Output the (x, y) coordinate of the center of the cell containing the given text.  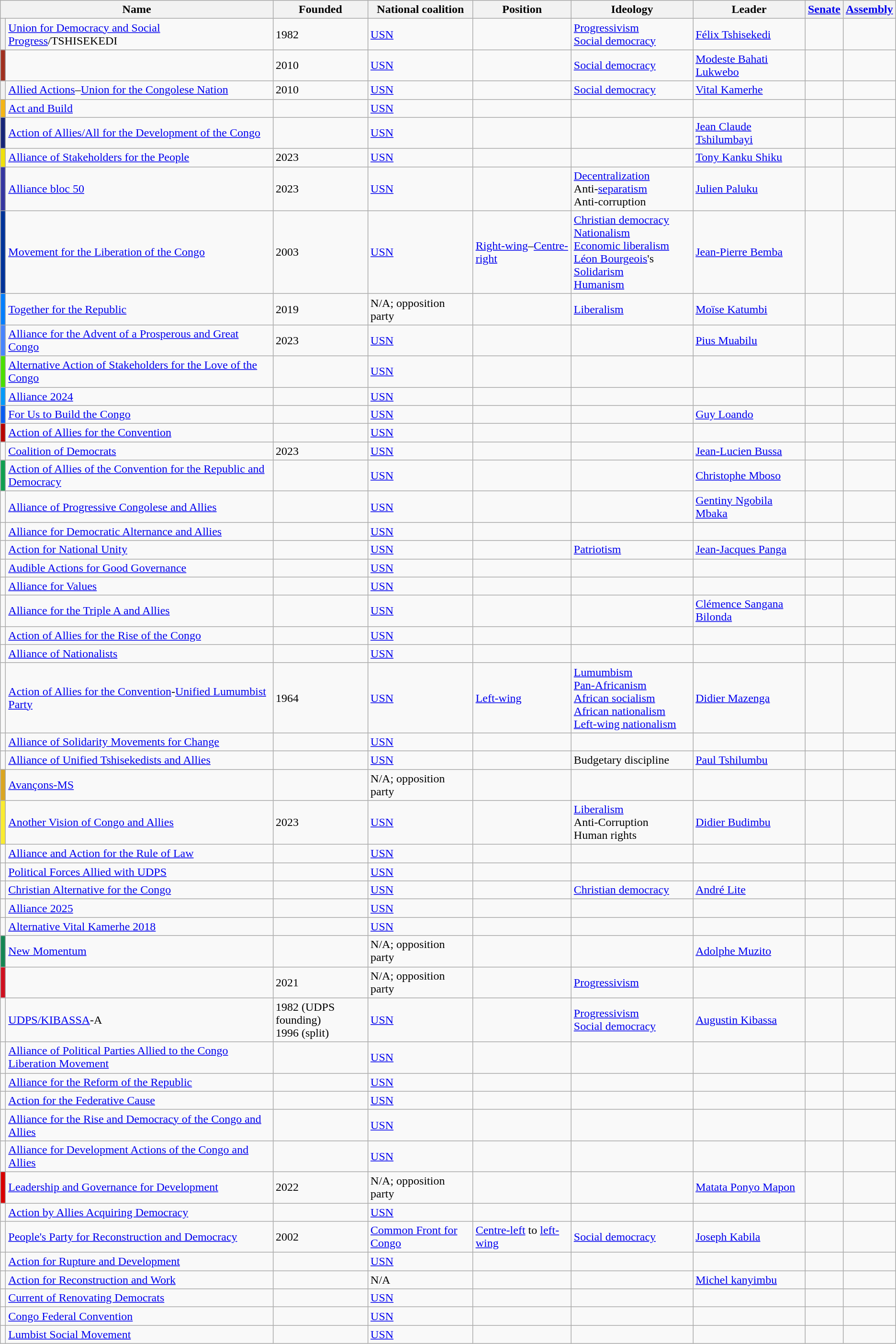
Patriotism (632, 550)
Alliance for Democratic Alternance and Allies (140, 531)
LiberalismAnti-CorruptionHuman rights (632, 823)
2019 (320, 309)
Christophe Mboso (750, 476)
Allied Actions–Union for the Congolese Nation (140, 90)
Vital Kamerhe (750, 90)
Didier Budimbu (750, 823)
Alliance of Unified Tshisekedists and Allies (140, 760)
Didier Mazenga (750, 698)
Action for Reconstruction and Work (140, 1280)
2021 (320, 983)
1964 (320, 698)
Alliance of Nationalists (140, 654)
Action of Allies for the Convention-Unified Lumumbist Party (140, 698)
Alliance for Values (140, 586)
Assembly (869, 10)
Another Vision of Congo and Allies (140, 823)
Alliance for Development Actions of the Congo and Allies (140, 1156)
Progressivism (632, 983)
Alliance for the Reform of the Republic (140, 1082)
Ideology (632, 10)
2003 (320, 252)
Tony Kanku Shiku (750, 158)
Joseph Kabila (750, 1237)
Christian democracyNationalismEconomic liberalismLéon Bourgeois's SolidarismHumanism (632, 252)
Lumbist Social Movement (140, 1334)
New Momentum (140, 951)
Union for Democracy and Social Progress/TSHISEKEDI (140, 34)
Avançons-MS (140, 784)
Alliance 2024 (140, 396)
Budgetary discipline (632, 760)
Left-wing (522, 698)
Gentiny Ngobila Mbaka (750, 507)
Action for the Federative Cause (140, 1100)
People's Party for Reconstruction and Democracy (140, 1237)
Modeste Bahati Lukwebo (750, 65)
Alternative Action of Stakeholders for the Love of the Congo (140, 372)
Action of Allies for the Convention (140, 433)
Pius Muabilu (750, 340)
2002 (320, 1237)
Alliance of Progressive Congolese and Allies (140, 507)
Action by Allies Acquiring Democracy (140, 1212)
Right-wing–Centre-right (522, 252)
Clémence Sangana Bilonda (750, 611)
Alliance of Solidarity Movements for Change (140, 742)
Action for Rupture and Development (140, 1262)
Guy Loando (750, 415)
Alliance of Political Parties Allied to the Congo Liberation Movement (140, 1057)
Michel kanyimbu (750, 1280)
Paul Tshilumbu (750, 760)
Jean-Pierre Bemba (750, 252)
Liberalism (632, 309)
Position (522, 10)
Alliance bloc 50 (140, 189)
Congo Federal Convention (140, 1316)
Jean Claude Tshilumbayi (750, 133)
Act and Build (140, 108)
Alternative Vital Kamerhe 2018 (140, 926)
National coalition (421, 10)
Jean-Lucien Bussa (750, 451)
Alliance 2025 (140, 908)
Alliance of Stakeholders for the People (140, 158)
Movement for the Liberation of the Congo (140, 252)
Julien Paluku (750, 189)
Name (137, 10)
Alliance and Action for the Rule of Law (140, 854)
Together for the Republic (140, 309)
Action of Allies of the Convention for the Republic and Democracy (140, 476)
2022 (320, 1187)
Political Forces Allied with UDPS (140, 872)
Augustin Kibassa (750, 1020)
Christian Alternative for the Congo (140, 890)
Current of Renovating Democrats (140, 1298)
DecentralizationAnti-separatismAnti-corruption (632, 189)
Action of Allies for the Rise of the Congo (140, 635)
Christian democracy (632, 890)
1982 (320, 34)
Leadership and Governance for Development (140, 1187)
Alliance for the Rise and Democracy of the Congo and Allies (140, 1125)
André Lite (750, 890)
Action of Allies/All for the Development of the Congo (140, 133)
1982 (UDPS founding)1996 (split) (320, 1020)
Action for National Unity (140, 550)
Common Front for Congo (421, 1237)
Adolphe Muzito (750, 951)
Leader (750, 10)
Jean-Jacques Panga (750, 550)
Moïse Katumbi (750, 309)
Centre-left to left-wing (522, 1237)
Matata Ponyo Mapon (750, 1187)
Senate (824, 10)
Félix Tshisekedi (750, 34)
Audible Actions for Good Governance (140, 568)
UDPS/KIBASSA-A (140, 1020)
Coalition of Democrats (140, 451)
N/A (421, 1280)
For Us to Build the Congo (140, 415)
Alliance for the Advent of a Prosperous and Great Congo (140, 340)
Alliance for the Triple A and Allies (140, 611)
Founded (320, 10)
LumumbismPan-AfricanismAfrican socialismAfrican nationalismLeft-wing nationalism (632, 698)
